Return the (X, Y) coordinate for the center point of the cell that contains the specified text.  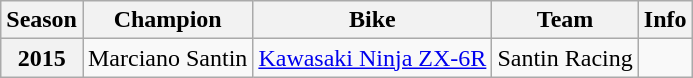
Kawasaki Ninja ZX-6R (372, 58)
Team (565, 20)
Info (665, 20)
2015 (42, 58)
Champion (167, 20)
Marciano Santin (167, 58)
Santin Racing (565, 58)
Bike (372, 20)
Season (42, 20)
